Search for the cell housing the specified text and yield its [x, y] center coordinate. 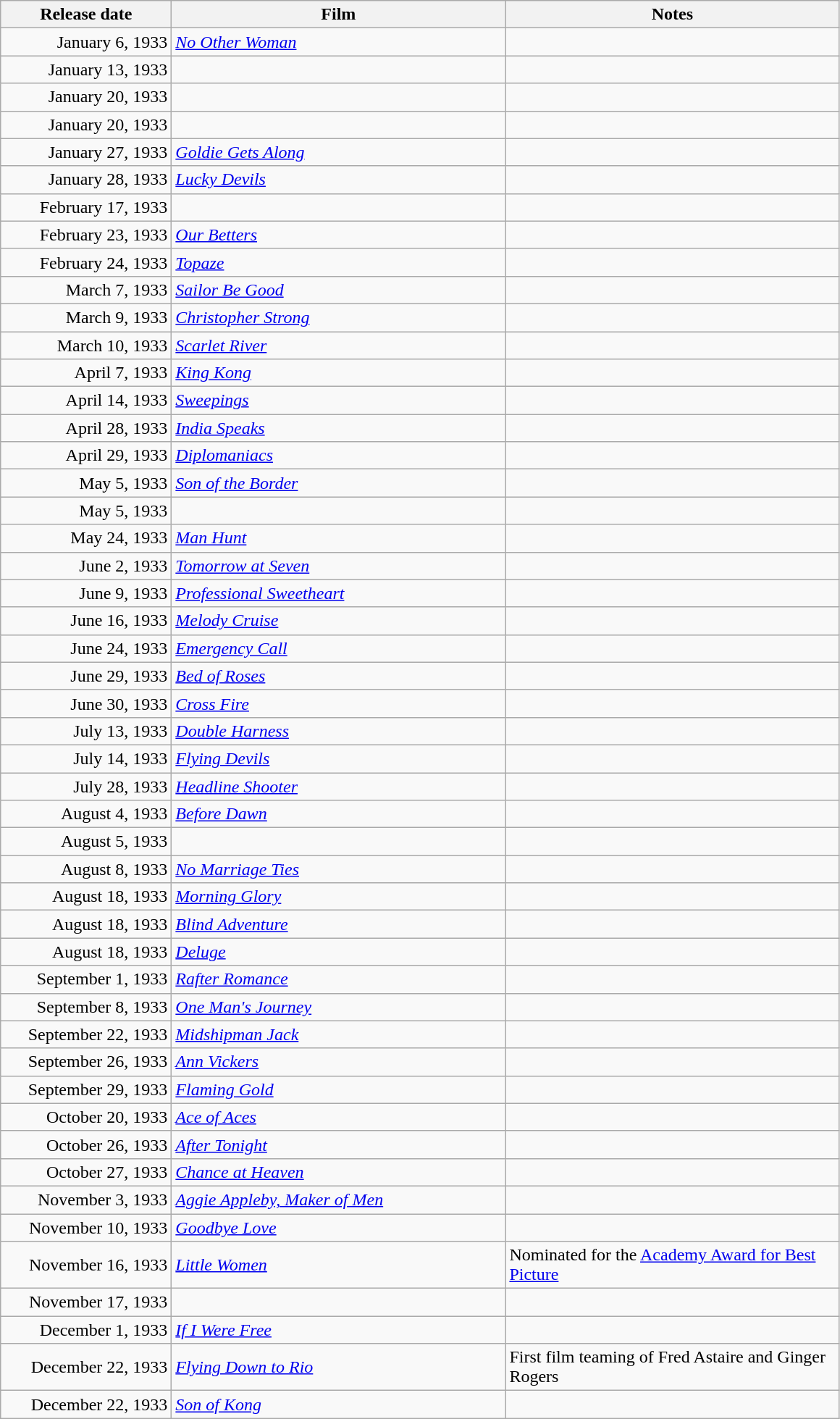
January 6, 1933 [86, 42]
May 24, 1933 [86, 538]
After Tonight [339, 1144]
September 26, 1933 [86, 1062]
Christopher Strong [339, 317]
January 13, 1933 [86, 70]
Flaming Gold [339, 1089]
March 9, 1933 [86, 317]
Sweepings [339, 401]
Professional Sweetheart [339, 593]
Our Betters [339, 235]
Little Women [339, 1265]
Aggie Appleby, Maker of Men [339, 1200]
One Man's Journey [339, 1007]
June 30, 1933 [86, 703]
No Other Woman [339, 42]
Headline Shooter [339, 786]
Goodbye Love [339, 1228]
October 20, 1933 [86, 1117]
September 1, 1933 [86, 979]
April 28, 1933 [86, 428]
Blind Adventure [339, 924]
Flying Down to Rio [339, 1368]
Tomorrow at Seven [339, 566]
Melody Cruise [339, 621]
July 14, 1933 [86, 758]
April 14, 1933 [86, 401]
Cross Fire [339, 703]
November 3, 1933 [86, 1200]
February 24, 1933 [86, 262]
Lucky Devils [339, 180]
January 28, 1933 [86, 180]
Film [339, 14]
Double Harness [339, 731]
Release date [86, 14]
Nominated for the Academy Award for Best Picture [672, 1265]
February 23, 1933 [86, 235]
November 10, 1933 [86, 1228]
June 9, 1933 [86, 593]
Son of Kong [339, 1405]
Midshipman Jack [339, 1034]
March 7, 1933 [86, 290]
India Speaks [339, 428]
August 5, 1933 [86, 842]
Topaze [339, 262]
August 8, 1933 [86, 869]
June 16, 1933 [86, 621]
Notes [672, 14]
July 13, 1933 [86, 731]
September 8, 1933 [86, 1007]
March 10, 1933 [86, 346]
July 28, 1933 [86, 786]
Deluge [339, 952]
June 24, 1933 [86, 648]
Bed of Roses [339, 676]
Chance at Heaven [339, 1172]
September 22, 1933 [86, 1034]
Morning Glory [339, 897]
Goldie Gets Along [339, 152]
Sailor Be Good [339, 290]
Son of the Border [339, 483]
Before Dawn [339, 814]
Ace of Aces [339, 1117]
August 4, 1933 [86, 814]
June 29, 1933 [86, 676]
Ann Vickers [339, 1062]
If I Were Free [339, 1330]
November 16, 1933 [86, 1265]
December 1, 1933 [86, 1330]
First film teaming of Fred Astaire and Ginger Rogers [672, 1368]
No Marriage Ties [339, 869]
October 27, 1933 [86, 1172]
April 29, 1933 [86, 456]
November 17, 1933 [86, 1302]
King Kong [339, 373]
September 29, 1933 [86, 1089]
June 2, 1933 [86, 566]
January 27, 1933 [86, 152]
April 7, 1933 [86, 373]
February 17, 1933 [86, 207]
October 26, 1933 [86, 1144]
Scarlet River [339, 346]
Emergency Call [339, 648]
Man Hunt [339, 538]
Diplomaniacs [339, 456]
Rafter Romance [339, 979]
Flying Devils [339, 758]
